Return the [X, Y] coordinate for the center point of the cell that contains the specified text.  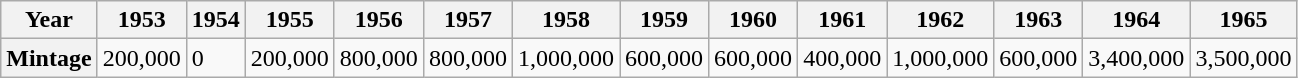
1963 [1038, 20]
0 [216, 58]
1958 [566, 20]
1957 [468, 20]
1959 [664, 20]
1954 [216, 20]
1962 [940, 20]
Mintage [49, 58]
3,400,000 [1136, 58]
3,500,000 [1244, 58]
Year [49, 20]
1955 [290, 20]
1965 [1244, 20]
1961 [842, 20]
1964 [1136, 20]
1960 [754, 20]
400,000 [842, 58]
1956 [378, 20]
1953 [142, 20]
